Identify which cell holds the provided text, then report its [x, y] central coordinate. 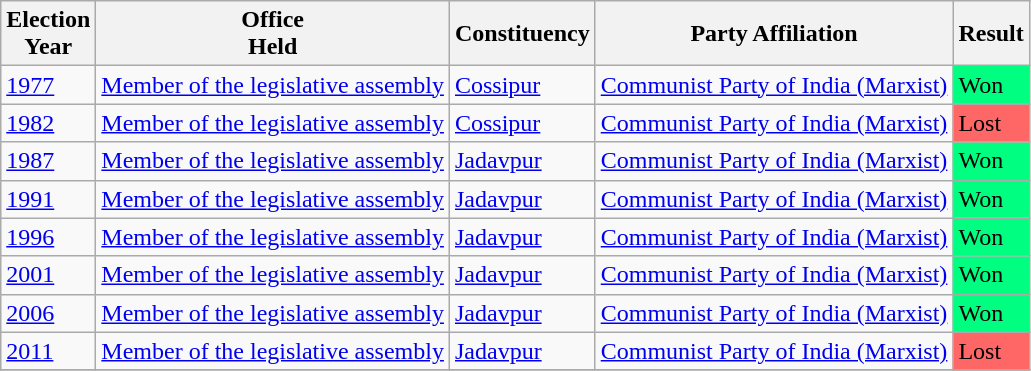
1991 [48, 199]
OfficeHeld [273, 34]
2006 [48, 313]
2001 [48, 275]
1977 [48, 85]
Constituency [522, 34]
Result [991, 34]
1982 [48, 123]
1996 [48, 237]
ElectionYear [48, 34]
Party Affiliation [774, 34]
1987 [48, 161]
2011 [48, 351]
